Find where the given text appears and provide that cell's center as (x, y) coordinate. 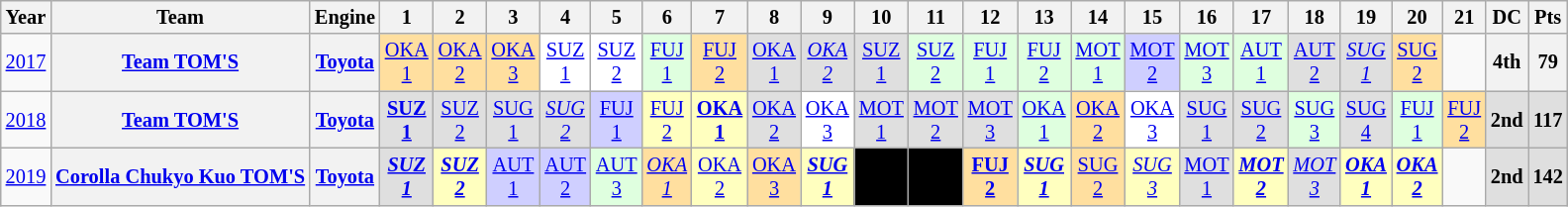
11 (936, 17)
5 (617, 17)
2018 (26, 120)
4 (565, 17)
20 (1418, 17)
21 (1464, 17)
SUG4 (1366, 120)
18 (1315, 17)
15 (1152, 17)
12 (990, 17)
19 (1366, 17)
8 (774, 17)
4th (1507, 62)
6 (667, 17)
Year (26, 17)
Corolla Chukyo Kuo TOM'S (180, 176)
7 (720, 17)
17 (1261, 17)
2017 (26, 62)
14 (1099, 17)
10 (881, 17)
16 (1206, 17)
AUT3 (617, 176)
Engine (344, 17)
9 (828, 17)
Team (180, 17)
79 (1548, 62)
2019 (26, 176)
DC (1507, 17)
142 (1548, 176)
117 (1548, 120)
3 (514, 17)
1 (407, 17)
Pts (1548, 17)
13 (1044, 17)
2 (460, 17)
